For the text-containing cell, return its midpoint in (x, y) coordinate format. 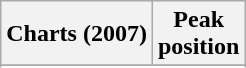
Peakposition (198, 34)
Charts (2007) (77, 34)
